Provide the (X, Y) coordinate of the cell's center where the given text is located.  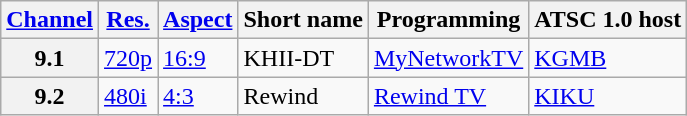
KGMB (608, 58)
Channel (50, 20)
Res. (128, 20)
16:9 (198, 58)
Aspect (198, 20)
Programming (448, 20)
4:3 (198, 96)
Short name (303, 20)
MyNetworkTV (448, 58)
Rewind (303, 96)
KIKU (608, 96)
720p (128, 58)
9.2 (50, 96)
KHII-DT (303, 58)
480i (128, 96)
Rewind TV (448, 96)
ATSC 1.0 host (608, 20)
9.1 (50, 58)
